From the cell containing the given text, extract its center point as (X, Y) coordinate. 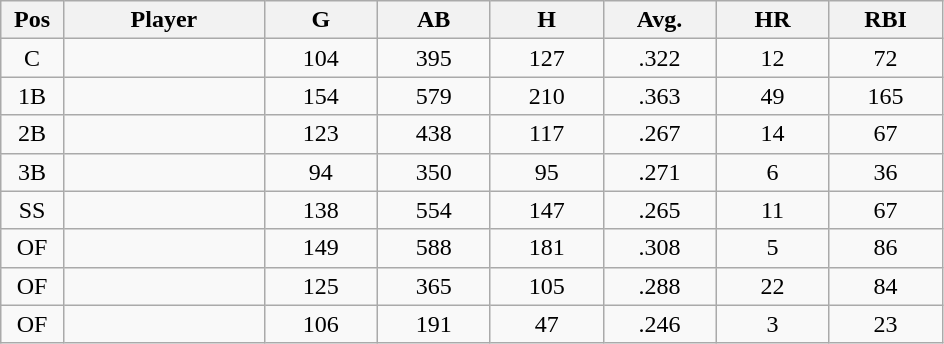
191 (434, 324)
.288 (660, 286)
72 (886, 58)
127 (546, 58)
C (32, 58)
84 (886, 286)
94 (320, 172)
104 (320, 58)
11 (772, 210)
RBI (886, 20)
554 (434, 210)
95 (546, 172)
12 (772, 58)
86 (886, 248)
6 (772, 172)
14 (772, 134)
Avg. (660, 20)
365 (434, 286)
.246 (660, 324)
H (546, 20)
.322 (660, 58)
125 (320, 286)
350 (434, 172)
22 (772, 286)
579 (434, 96)
123 (320, 134)
.271 (660, 172)
.363 (660, 96)
1B (32, 96)
210 (546, 96)
117 (546, 134)
3B (32, 172)
588 (434, 248)
2B (32, 134)
105 (546, 286)
Player (164, 20)
106 (320, 324)
438 (434, 134)
Pos (32, 20)
181 (546, 248)
36 (886, 172)
.265 (660, 210)
.267 (660, 134)
HR (772, 20)
138 (320, 210)
5 (772, 248)
149 (320, 248)
165 (886, 96)
154 (320, 96)
3 (772, 324)
147 (546, 210)
47 (546, 324)
SS (32, 210)
G (320, 20)
AB (434, 20)
23 (886, 324)
395 (434, 58)
.308 (660, 248)
49 (772, 96)
